Determine the [X, Y] coordinate at the center of the cell enclosing the given text.  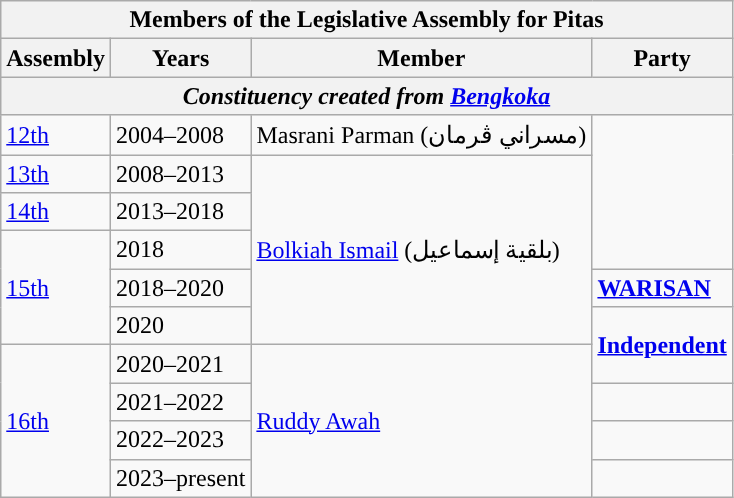
2018–2020 [180, 288]
Years [180, 58]
2022–2023 [180, 440]
2008–2013 [180, 173]
Constituency created from Bengkoka [367, 96]
2021–2022 [180, 402]
14th [56, 212]
Bolkiah Ismail (بلقية إسماعيل) [422, 249]
15th [56, 288]
Ruddy Awah [422, 421]
Member [422, 58]
2004–2008 [180, 135]
2018 [180, 250]
Party [662, 58]
16th [56, 421]
12th [56, 135]
Members of the Legislative Assembly for Pitas [367, 20]
Independent [662, 345]
13th [56, 173]
Assembly [56, 58]
2013–2018 [180, 212]
WARISAN [662, 288]
2020–2021 [180, 364]
2023–present [180, 478]
Masrani Parman (مسراني ڤرمان) [422, 135]
2020 [180, 326]
